Identify which cell holds the provided text, then report its (x, y) central coordinate. 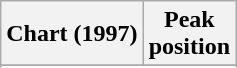
Peakposition (189, 34)
Chart (1997) (72, 34)
